Find where the given text appears and provide that cell's center as (X, Y) coordinate. 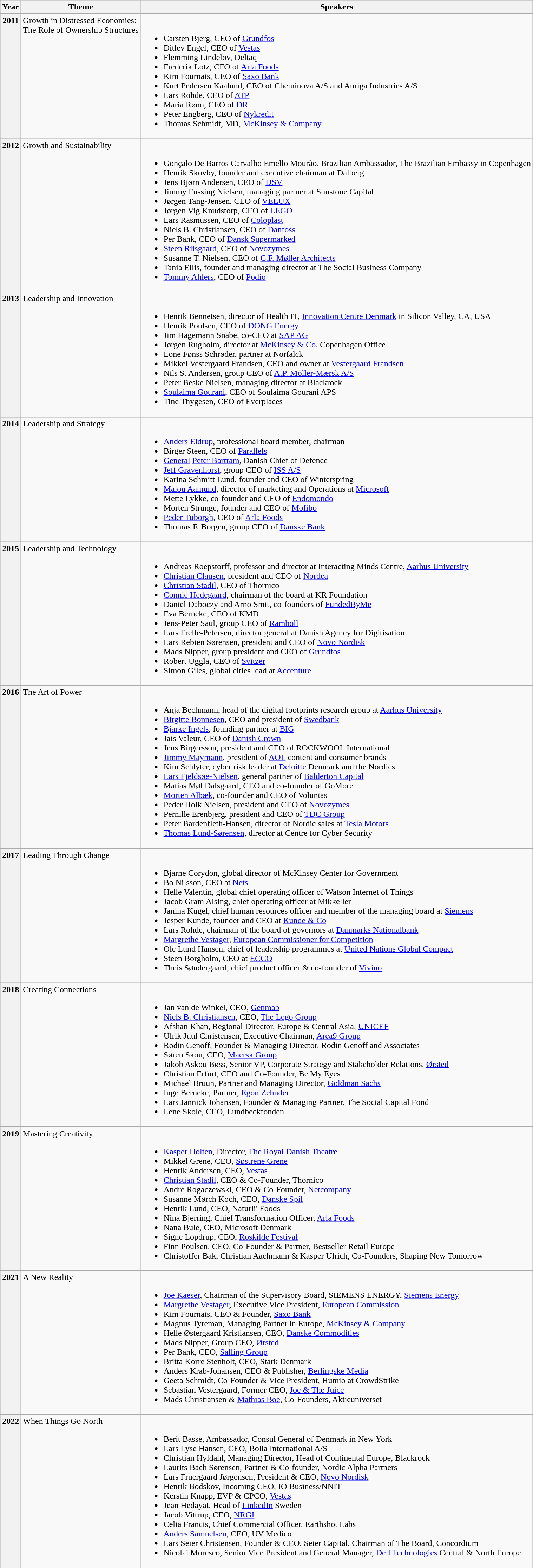
Leading Through Change (81, 916)
Growth and Sustainability (81, 215)
2011 (11, 76)
2022 (11, 1491)
Speakers (336, 7)
Growth in Distressed Economies: The Role of Ownership Structures (81, 76)
When Things Go North (81, 1491)
Creating Connections (81, 1055)
2015 (11, 614)
Mastering Creativity (81, 1199)
2021 (11, 1342)
Leadership and Technology (81, 614)
2013 (11, 354)
The Art of Power (81, 767)
A New Reality (81, 1342)
2017 (11, 916)
Year (11, 7)
2018 (11, 1055)
2014 (11, 479)
Leadership and Strategy (81, 479)
2016 (11, 767)
Leadership and Innovation (81, 354)
Theme (81, 7)
2012 (11, 215)
2019 (11, 1199)
